Capture the cell that displays the provided text and extract its (x, y) central coordinate. 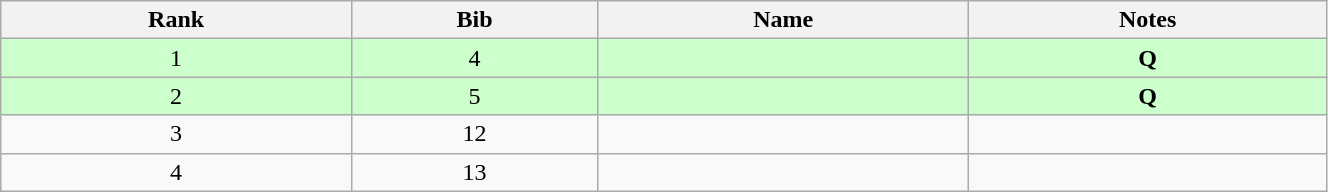
5 (474, 96)
2 (176, 96)
1 (176, 58)
Rank (176, 20)
13 (474, 172)
3 (176, 134)
12 (474, 134)
Name (784, 20)
Notes (1148, 20)
Bib (474, 20)
